Capture the cell that displays the provided text and extract its (X, Y) central coordinate. 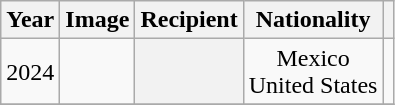
Recipient (189, 20)
2024 (30, 72)
Year (30, 20)
Image (98, 20)
Nationality (313, 20)
MexicoUnited States (313, 72)
